Provide the (x, y) coordinate of the cell's center where the given text is located.  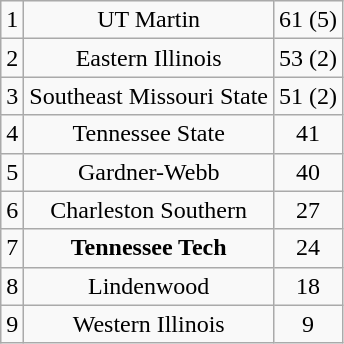
4 (12, 134)
24 (308, 248)
Lindenwood (149, 286)
Southeast Missouri State (149, 96)
Eastern Illinois (149, 58)
Charleston Southern (149, 210)
8 (12, 286)
3 (12, 96)
41 (308, 134)
5 (12, 172)
61 (5) (308, 20)
Western Illinois (149, 324)
6 (12, 210)
7 (12, 248)
53 (2) (308, 58)
18 (308, 286)
2 (12, 58)
Gardner-Webb (149, 172)
UT Martin (149, 20)
Tennessee State (149, 134)
Tennessee Tech (149, 248)
27 (308, 210)
51 (2) (308, 96)
1 (12, 20)
40 (308, 172)
